Return [x, y] of the center of cell containing provided text 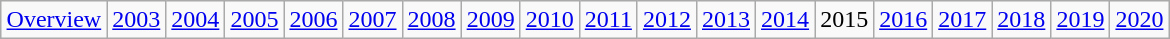
2011 [608, 20]
2005 [254, 20]
2012 [666, 20]
2019 [1080, 20]
2018 [1022, 20]
2010 [550, 20]
2007 [372, 20]
Overview [54, 20]
2008 [432, 20]
2006 [314, 20]
2014 [786, 20]
2009 [490, 20]
2017 [962, 20]
2013 [726, 20]
2015 [844, 20]
2004 [196, 20]
2016 [904, 20]
2020 [1140, 20]
2003 [136, 20]
